Find where the given text appears and provide that cell's center as (X, Y) coordinate. 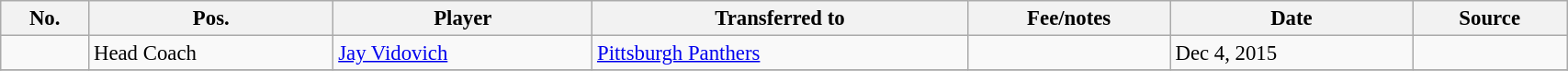
Transferred to (781, 18)
Pos. (211, 18)
Pittsburgh Panthers (781, 53)
Source (1490, 18)
Head Coach (211, 53)
Jay Vidovich (463, 53)
No. (45, 18)
Fee/notes (1069, 18)
Player (463, 18)
Date (1292, 18)
Dec 4, 2015 (1292, 53)
